From the cell containing the given text, extract its center point as [X, Y] coordinate. 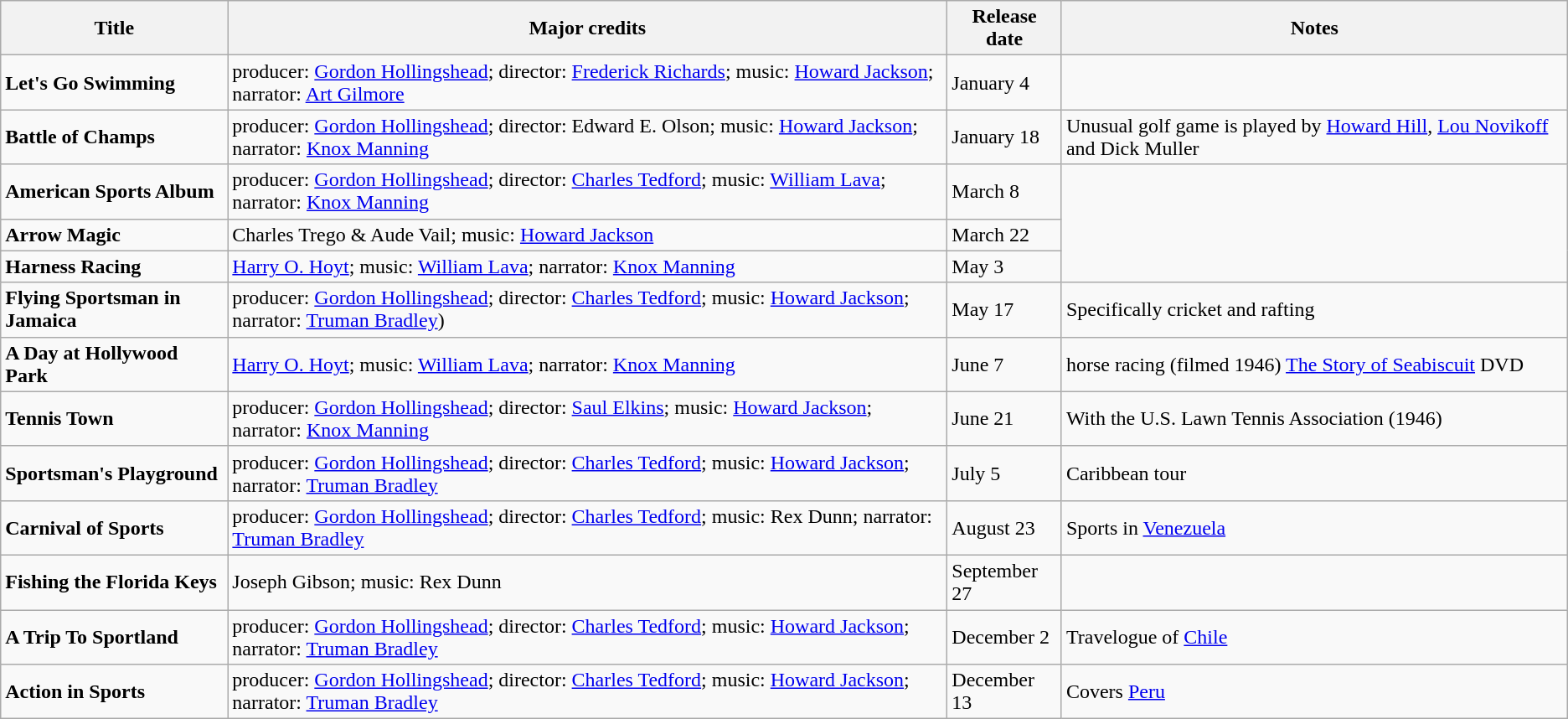
A Day at Hollywood Park [114, 364]
Arrow Magic [114, 235]
Charles Trego & Aude Vail; music: Howard Jackson [588, 235]
American Sports Album [114, 191]
May 3 [1005, 266]
Covers Peru [1314, 692]
January 18 [1005, 137]
December 2 [1005, 637]
January 4 [1005, 82]
March 22 [1005, 235]
July 5 [1005, 473]
producer: Gordon Hollingshead; director: Frederick Richards; music: Howard Jackson; narrator: Art Gilmore [588, 82]
Unusual golf game is played by Howard Hill, Lou Novikoff and Dick Muller [1314, 137]
With the U.S. Lawn Tennis Association (1946) [1314, 419]
Sportsman's Playground [114, 473]
Notes [1314, 28]
Fishing the Florida Keys [114, 582]
A Trip To Sportland [114, 637]
Travelogue of Chile [1314, 637]
March 8 [1005, 191]
September 27 [1005, 582]
producer: Gordon Hollingshead; director: Charles Tedford; music: William Lava; narrator: Knox Manning [588, 191]
horse racing (filmed 1946) The Story of Seabiscuit DVD [1314, 364]
Major credits [588, 28]
June 7 [1005, 364]
producer: Gordon Hollingshead; director: Charles Tedford; music: Rex Dunn; narrator: Truman Bradley [588, 528]
Harness Racing [114, 266]
producer: Gordon Hollingshead; director: Saul Elkins; music: Howard Jackson; narrator: Knox Manning [588, 419]
producer: Gordon Hollingshead; director: Edward E. Olson; music: Howard Jackson; narrator: Knox Manning [588, 137]
Release date [1005, 28]
Carnival of Sports [114, 528]
Specifically cricket and rafting [1314, 310]
May 17 [1005, 310]
Title [114, 28]
Let's Go Swimming [114, 82]
August 23 [1005, 528]
Sports in Venezuela [1314, 528]
December 13 [1005, 692]
Caribbean tour [1314, 473]
Flying Sportsman in Jamaica [114, 310]
June 21 [1005, 419]
Tennis Town [114, 419]
Joseph Gibson; music: Rex Dunn [588, 582]
Action in Sports [114, 692]
Battle of Champs [114, 137]
producer: Gordon Hollingshead; director: Charles Tedford; music: Howard Jackson; narrator: Truman Bradley) [588, 310]
